Pinpoint the cell where the given text exists, returning its (X, Y) midpoint coordinate. 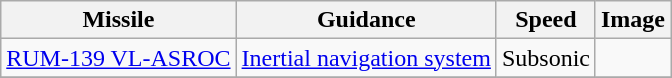
Speed (546, 20)
RUM-139 VL-ASROC (118, 58)
Missile (118, 20)
Guidance (366, 20)
Inertial navigation system (366, 58)
Image (632, 20)
Subsonic (546, 58)
